Pinpoint the cell where the given text exists, returning its (x, y) midpoint coordinate. 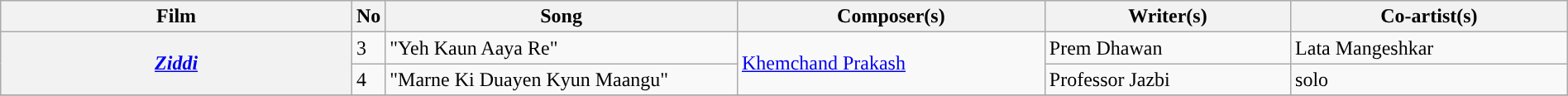
Co-artist(s) (1429, 17)
4 (368, 79)
3 (368, 48)
Song (562, 17)
solo (1429, 79)
Professor Jazbi (1168, 79)
Prem Dhawan (1168, 48)
Film (177, 17)
Writer(s) (1168, 17)
Lata Mangeshkar (1429, 48)
Khemchand Prakash (891, 64)
Composer(s) (891, 17)
"Marne Ki Duayen Kyun Maangu" (562, 79)
Ziddi (177, 64)
"Yeh Kaun Aaya Re" (562, 48)
No (368, 17)
